Capture the cell that displays the provided text and extract its (X, Y) central coordinate. 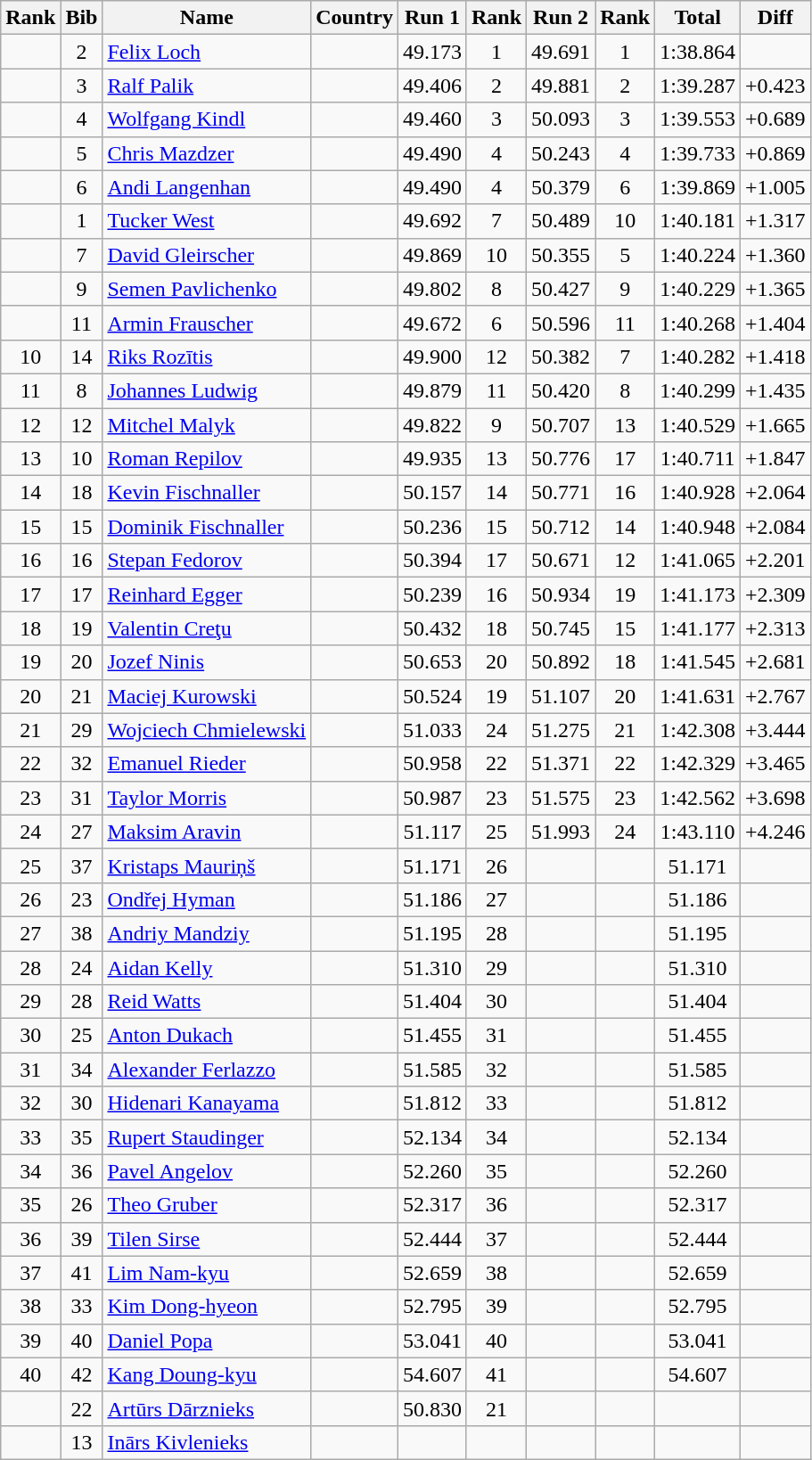
51.033 (431, 730)
+1.435 (775, 390)
Armin Frauscher (207, 323)
1:39.733 (698, 153)
Maciej Kurowski (207, 696)
Daniel Popa (207, 1341)
Tilen Sirse (207, 1239)
Theo Gruber (207, 1205)
1:42.308 (698, 730)
Anton Dukach (207, 1036)
Reid Watts (207, 1002)
50.236 (431, 527)
50.489 (562, 221)
51.117 (431, 832)
49.802 (431, 289)
Kim Dong-hyeon (207, 1307)
50.427 (562, 289)
+2.084 (775, 527)
+1.360 (775, 255)
50.157 (431, 493)
50.653 (431, 662)
+2.313 (775, 628)
1:40.282 (698, 357)
1:39.553 (698, 119)
Reinhard Egger (207, 595)
Valentin Creţu (207, 628)
+1.317 (775, 221)
50.712 (562, 527)
Lim Nam-kyu (207, 1273)
+3.444 (775, 730)
50.958 (431, 764)
50.776 (562, 459)
David Gleirscher (207, 255)
1:41.631 (698, 696)
Hidenari Kanayama (207, 1103)
Jozef Ninis (207, 662)
1:41.173 (698, 595)
Riks Rozītis (207, 357)
50.771 (562, 493)
+3.698 (775, 798)
Ralf Palik (207, 86)
Run 2 (562, 18)
1:41.065 (698, 561)
+1.404 (775, 323)
1:40.224 (698, 255)
Wojciech Chmielewski (207, 730)
49.822 (431, 425)
50.355 (562, 255)
Semen Pavlichenko (207, 289)
Name (207, 18)
1:42.329 (698, 764)
50.892 (562, 662)
Mitchel Malyk (207, 425)
1:39.869 (698, 187)
Roman Repilov (207, 459)
+2.309 (775, 595)
51.575 (562, 798)
Taylor Morris (207, 798)
51.107 (562, 696)
+3.465 (775, 764)
50.382 (562, 357)
1:40.229 (698, 289)
Johannes Ludwig (207, 390)
+2.767 (775, 696)
Tucker West (207, 221)
51.993 (562, 832)
50.830 (431, 1408)
Rupert Staudinger (207, 1137)
50.379 (562, 187)
Diff (775, 18)
1:42.562 (698, 798)
50.934 (562, 595)
49.173 (431, 52)
Kristaps Mauriņš (207, 865)
1:40.268 (698, 323)
+0.423 (775, 86)
50.596 (562, 323)
49.881 (562, 86)
+1.418 (775, 357)
+0.869 (775, 153)
49.406 (431, 86)
+0.689 (775, 119)
Chris Mazdzer (207, 153)
Stepan Fedorov (207, 561)
1:40.948 (698, 527)
1:40.928 (698, 493)
+1.847 (775, 459)
50.394 (431, 561)
Alexander Ferlazzo (207, 1070)
1:41.177 (698, 628)
+2.201 (775, 561)
Kevin Fischnaller (207, 493)
49.460 (431, 119)
50.093 (562, 119)
1:39.287 (698, 86)
51.275 (562, 730)
+2.681 (775, 662)
Aidan Kelly (207, 967)
1:40.181 (698, 221)
Andi Langenhan (207, 187)
+1.005 (775, 187)
Dominik Fischnaller (207, 527)
+2.064 (775, 493)
Wolfgang Kindl (207, 119)
Maksim Aravin (207, 832)
1:41.545 (698, 662)
49.879 (431, 390)
Pavel Angelov (207, 1171)
49.691 (562, 52)
51.371 (562, 764)
1:40.711 (698, 459)
Kang Doung-kyu (207, 1374)
50.987 (431, 798)
Country (355, 18)
Bib (82, 18)
49.869 (431, 255)
50.239 (431, 595)
50.707 (562, 425)
42 (82, 1374)
50.671 (562, 561)
49.692 (431, 221)
50.745 (562, 628)
50.432 (431, 628)
49.900 (431, 357)
Artūrs Dārznieks (207, 1408)
Ondřej Hyman (207, 899)
+4.246 (775, 832)
1:40.529 (698, 425)
1:38.864 (698, 52)
Felix Loch (207, 52)
+1.665 (775, 425)
Andriy Mandziy (207, 933)
Run 1 (431, 18)
Emanuel Rieder (207, 764)
+1.365 (775, 289)
50.420 (562, 390)
50.243 (562, 153)
49.672 (431, 323)
50.524 (431, 696)
Inārs Kivlenieks (207, 1442)
49.935 (431, 459)
1:43.110 (698, 832)
1:40.299 (698, 390)
Total (698, 18)
